Capture the cell that displays the provided text and extract its [X, Y] central coordinate. 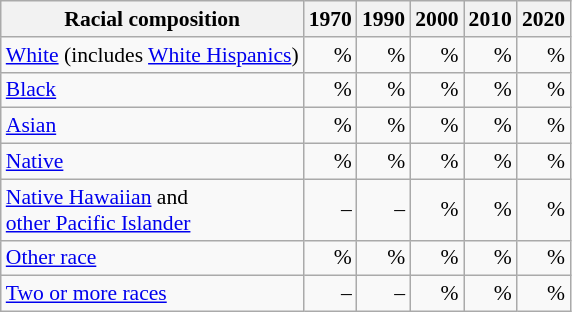
Two or more races [152, 294]
2010 [490, 19]
Other race [152, 258]
Native Hawaiian andother Pacific Islander [152, 210]
2000 [436, 19]
2020 [544, 19]
1970 [330, 19]
1990 [384, 19]
Racial composition [152, 19]
White (includes White Hispanics) [152, 55]
Black [152, 90]
Asian [152, 126]
Native [152, 162]
